Capture the cell that displays the provided text and extract its (X, Y) central coordinate. 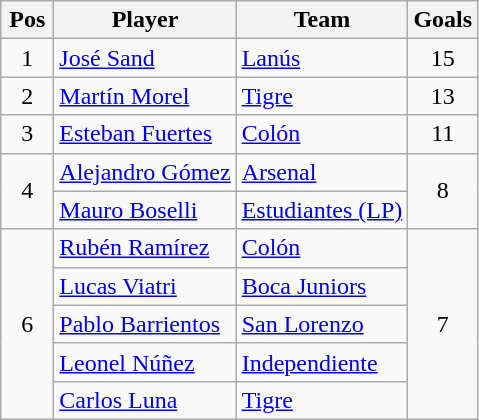
Alejandro Gómez (145, 172)
Lucas Viatri (145, 286)
Carlos Luna (145, 400)
1 (28, 58)
Goals (443, 20)
6 (28, 324)
José Sand (145, 58)
Team (322, 20)
8 (443, 191)
15 (443, 58)
Estudiantes (LP) (322, 210)
Esteban Fuertes (145, 134)
Rubén Ramírez (145, 248)
4 (28, 191)
San Lorenzo (322, 324)
11 (443, 134)
Martín Morel (145, 96)
2 (28, 96)
Pos (28, 20)
13 (443, 96)
Arsenal (322, 172)
7 (443, 324)
Pablo Barrientos (145, 324)
Player (145, 20)
Independiente (322, 362)
3 (28, 134)
Boca Juniors (322, 286)
Lanús (322, 58)
Leonel Núñez (145, 362)
Mauro Boselli (145, 210)
